Determine the (x, y) coordinate at the center of the cell enclosing the given text.  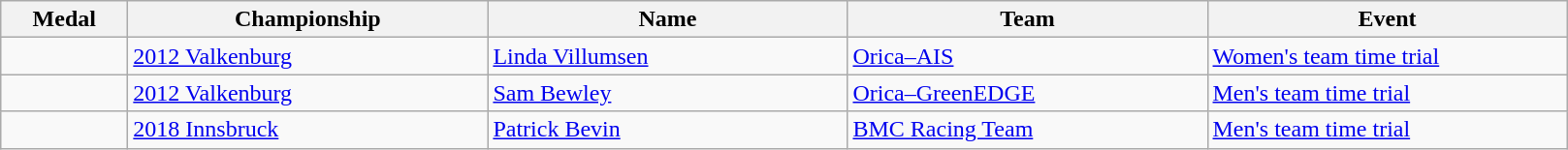
Medal (64, 19)
Orica–AIS (1028, 56)
Linda Villumsen (667, 56)
Patrick Bevin (667, 130)
Team (1028, 19)
Championship (308, 19)
Event (1387, 19)
Sam Bewley (667, 93)
BMC Racing Team (1028, 130)
Orica–GreenEDGE (1028, 93)
2018 Innsbruck (308, 130)
Name (667, 19)
Women's team time trial (1387, 56)
